Output the [X, Y] coordinate of the center of the cell containing the given text.  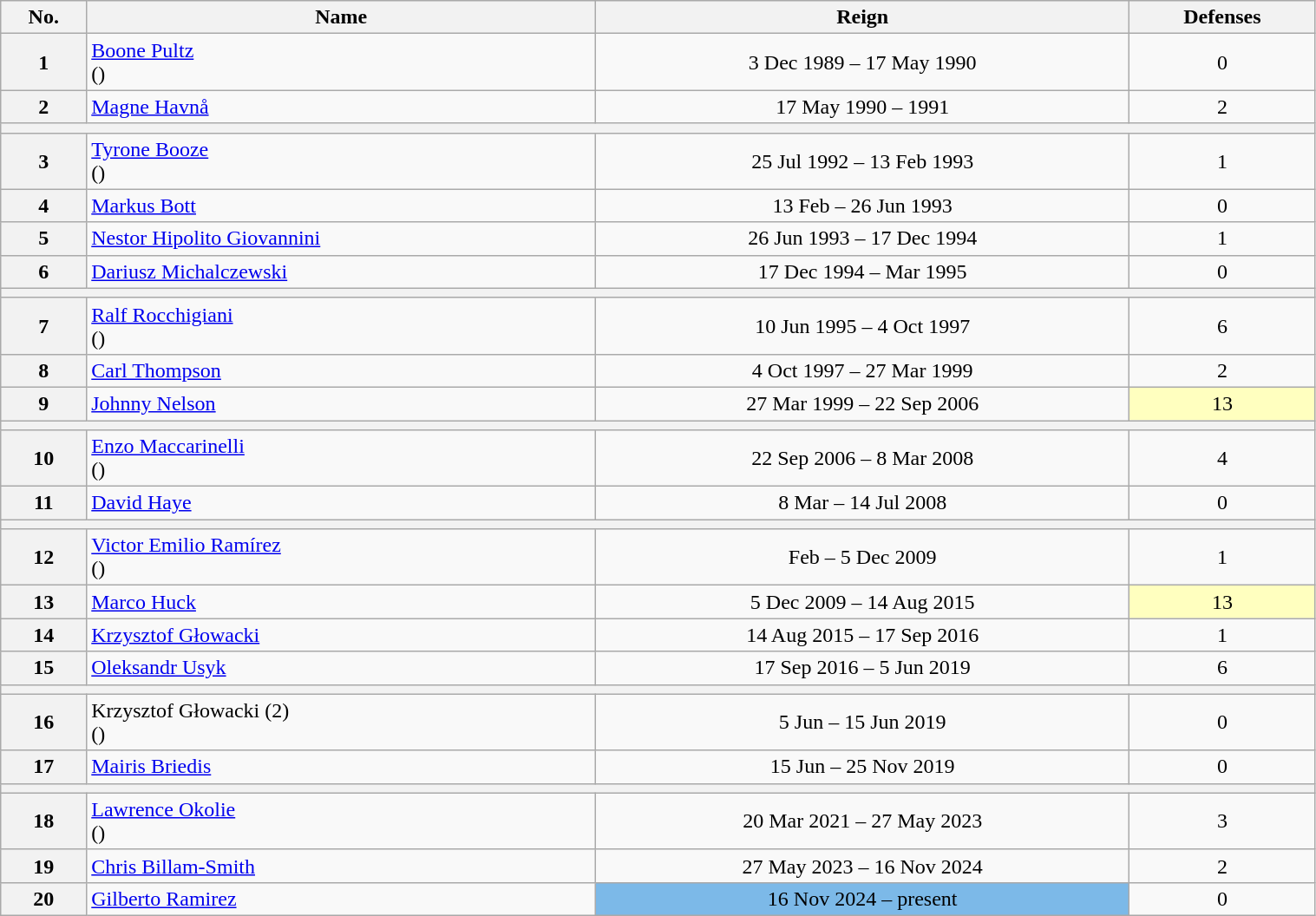
27 May 2023 – 16 Nov 2024 [862, 866]
9 [43, 403]
16 Nov 2024 – present [862, 899]
12 [43, 557]
13 Feb – 26 Jun 1993 [862, 206]
17 Dec 1994 – Mar 1995 [862, 272]
7 [43, 326]
Feb – 5 Dec 2009 [862, 557]
16 [43, 722]
26 Jun 1993 – 17 Dec 1994 [862, 239]
Enzo Maccarinelli() [342, 458]
Gilberto Ramirez [342, 899]
3 Dec 1989 – 17 May 1990 [862, 62]
10 Jun 1995 – 4 Oct 1997 [862, 326]
14 [43, 635]
19 [43, 866]
Dariusz Michalczewski [342, 272]
Johnny Nelson [342, 403]
15 Jun – 25 Nov 2019 [862, 767]
Carl Thompson [342, 370]
Boone Pultz() [342, 62]
8 [43, 370]
Ralf Rocchigiani() [342, 326]
15 [43, 668]
Mairis Briedis [342, 767]
David Haye [342, 503]
No. [43, 17]
25 Jul 1992 – 13 Feb 1993 [862, 161]
Lawrence Okolie() [342, 821]
Oleksandr Usyk [342, 668]
17 May 1990 – 1991 [862, 107]
20 [43, 899]
27 Mar 1999 – 22 Sep 2006 [862, 403]
14 Aug 2015 – 17 Sep 2016 [862, 635]
Marco Huck [342, 602]
10 [43, 458]
20 Mar 2021 – 27 May 2023 [862, 821]
5 Jun – 15 Jun 2019 [862, 722]
Nestor Hipolito Giovannini [342, 239]
Defenses [1222, 17]
8 Mar – 14 Jul 2008 [862, 503]
Magne Havnå [342, 107]
Victor Emilio Ramírez() [342, 557]
Krzysztof Głowacki (2)() [342, 722]
11 [43, 503]
5 [43, 239]
Krzysztof Głowacki [342, 635]
17 Sep 2016 – 5 Jun 2019 [862, 668]
22 Sep 2006 – 8 Mar 2008 [862, 458]
Name [342, 17]
Markus Bott [342, 206]
17 [43, 767]
4 Oct 1997 – 27 Mar 1999 [862, 370]
Reign [862, 17]
Chris Billam-Smith [342, 866]
18 [43, 821]
Tyrone Booze() [342, 161]
5 Dec 2009 – 14 Aug 2015 [862, 602]
